From the cell containing the given text, extract its center point as (X, Y) coordinate. 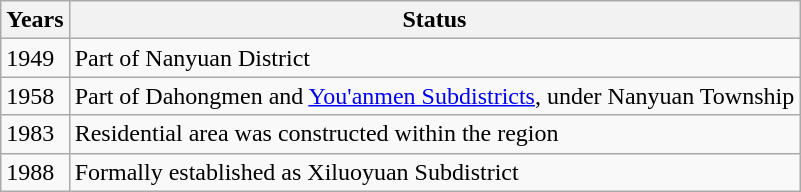
Residential area was constructed within the region (434, 134)
Formally established as Xiluoyuan Subdistrict (434, 172)
1983 (35, 134)
Part of Dahongmen and You'anmen Subdistricts, under Nanyuan Township (434, 96)
1988 (35, 172)
Status (434, 20)
Years (35, 20)
1949 (35, 58)
Part of Nanyuan District (434, 58)
1958 (35, 96)
